From the cell containing the given text, extract its center point as [x, y] coordinate. 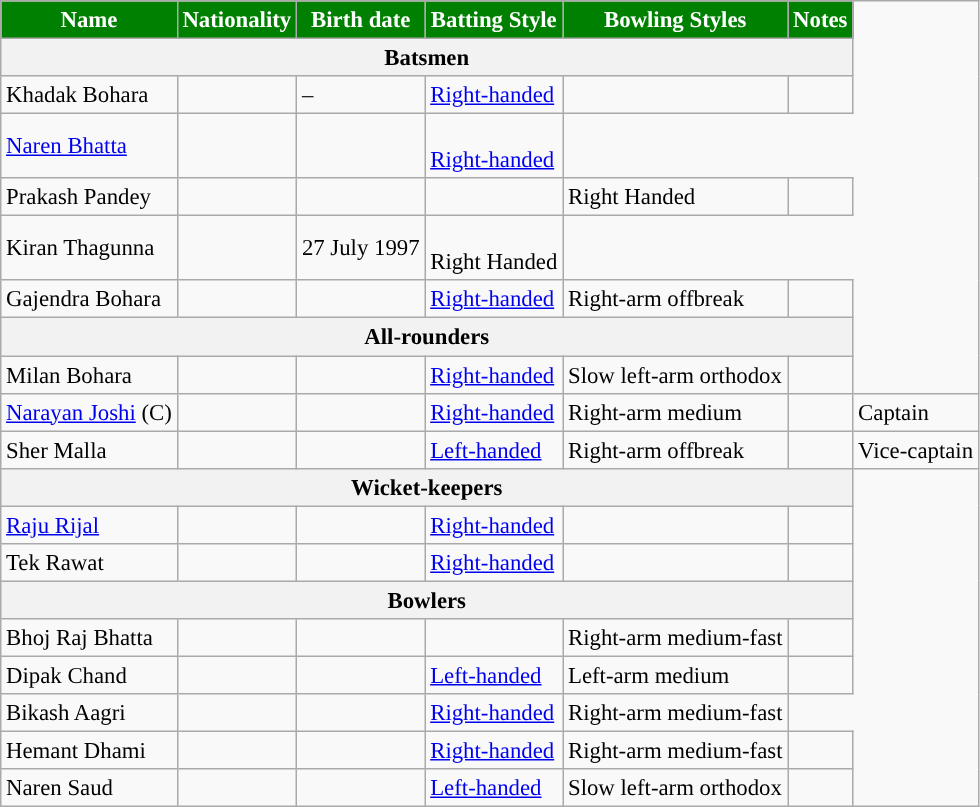
Bowlers [427, 600]
Prakash Pandey [89, 197]
Tek Rawat [89, 563]
Batsmen [427, 58]
Dipak Chand [89, 675]
Bikash Aagri [89, 713]
Naren Bhatta [89, 146]
Left-arm medium [676, 675]
All-rounders [427, 337]
27 July 1997 [361, 248]
Name [89, 20]
Notes [820, 20]
Bowling Styles [676, 20]
Batting Style [494, 20]
Milan Bohara [89, 375]
Birth date [361, 20]
Captain [916, 412]
Naren Saud [89, 788]
Nationality [236, 20]
Right-arm medium [676, 412]
Narayan Joshi (C) [89, 412]
Sher Malla [89, 450]
Gajendra Bohara [89, 299]
– [361, 95]
Hemant Dhami [89, 751]
Raju Rijal [89, 525]
Kiran Thagunna [89, 248]
Bhoj Raj Bhatta [89, 638]
Vice-captain [916, 450]
Wicket-keepers [427, 487]
Khadak Bohara [89, 95]
